Return the [x, y] coordinate for the center point of the cell that contains the specified text.  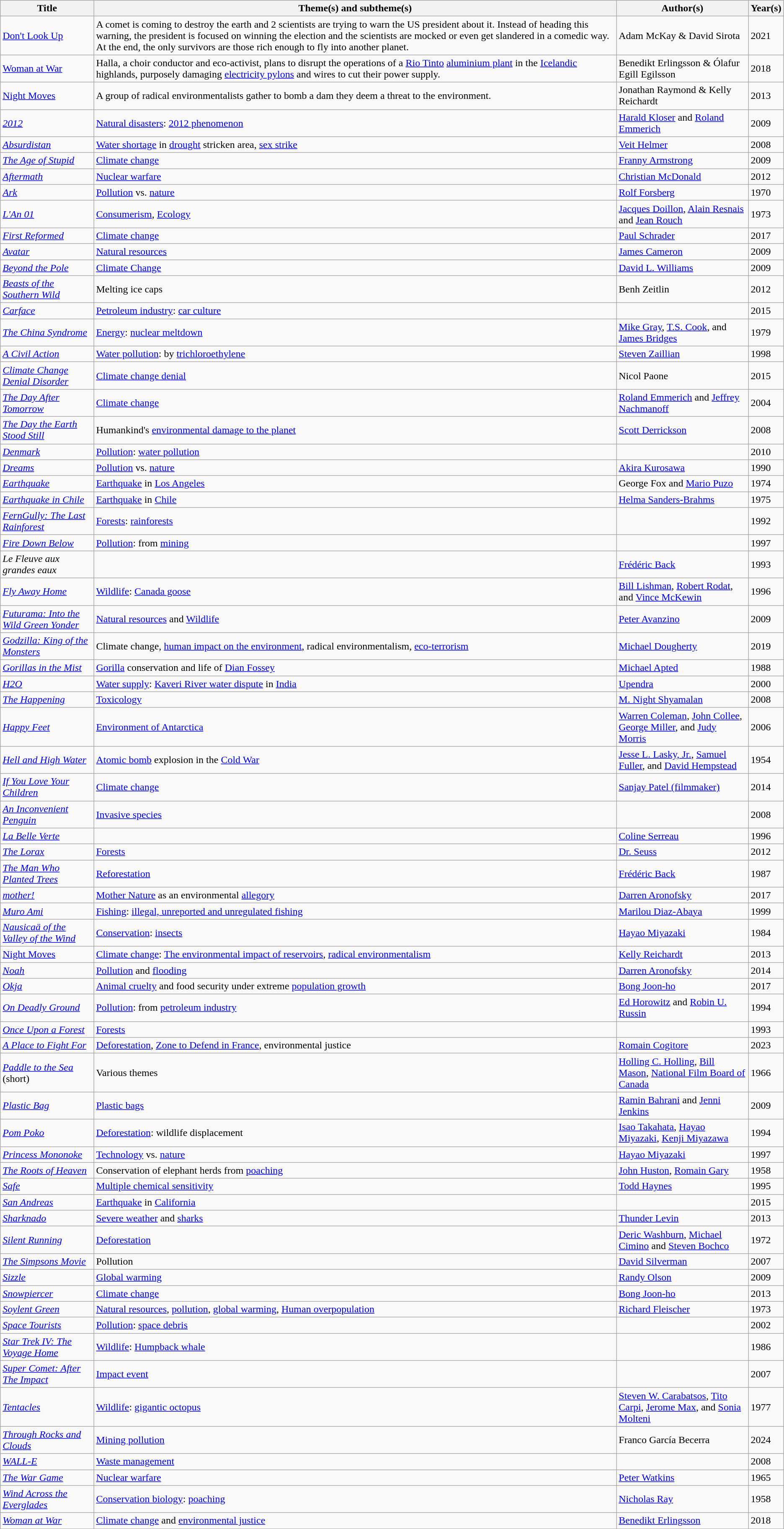
Snowpiercer [47, 1294]
Noah [47, 970]
Natural resources, pollution, global warming, Human overpopulation [355, 1309]
Super Comet: After The Impact [47, 1374]
H2O [47, 684]
2024 [766, 1440]
Benh Zeitlin [683, 289]
Dreams [47, 468]
A Place to Fight For [47, 1045]
2006 [766, 727]
Beasts of the Southern Wild [47, 289]
Climate change, human impact on the environment, radical environmentalism, eco-terrorism [355, 646]
On Deadly Ground [47, 1008]
Animal cruelty and food security under extreme population growth [355, 986]
1984 [766, 933]
Dr. Seuss [683, 852]
James Cameron [683, 251]
Denmark [47, 452]
1987 [766, 873]
Space Tourists [47, 1325]
Todd Haynes [683, 1186]
1965 [766, 1477]
Upendra [683, 684]
Rolf Forsberg [683, 192]
Don't Look Up [47, 36]
Natural disasters: 2012 phenomenon [355, 123]
Coline Serreau [683, 836]
Various themes [355, 1073]
Through Rocks and Clouds [47, 1440]
Deric Washburn, Michael Cimino and Steven Bochco [683, 1239]
Global warming [355, 1277]
WALL-E [47, 1462]
La Belle Verte [47, 836]
Conservation biology: poaching [355, 1499]
Climate change: The environmental impact of reservoirs, radical environmentalism [355, 954]
2023 [766, 1045]
2019 [766, 646]
Fire Down Below [47, 543]
George Fox and Mario Puzo [683, 484]
Consumerism, Ecology [355, 214]
The China Syndrome [47, 333]
Multiple chemical sensitivity [355, 1186]
Star Trek IV: The Voyage Home [47, 1347]
The Happening [47, 700]
Ed Horowitz and Robin U. Russin [683, 1008]
Reforestation [355, 873]
Aftermath [47, 176]
1990 [766, 468]
Scott Derrickson [683, 430]
Franny Armstrong [683, 160]
Christian McDonald [683, 176]
Peter Avanzino [683, 618]
Roland Emmerich and Jeffrey Nachmanoff [683, 403]
Mother Nature as an environmental allegory [355, 895]
The Day After Tomorrow [47, 403]
Veit Helmer [683, 145]
1995 [766, 1186]
Once Upon a Forest [47, 1030]
Benedikt Erlingsson [683, 1521]
The Simpsons Movie [47, 1261]
Pollution: space debris [355, 1325]
Invasive species [355, 815]
Fly Away Home [47, 592]
M. Night Shyamalan [683, 700]
First Reformed [47, 235]
1986 [766, 1347]
Paddle to the Sea (short) [47, 1073]
Okja [47, 986]
Steven Zaillian [683, 354]
mother! [47, 895]
The Man Who Planted Trees [47, 873]
Wind Across the Everglades [47, 1499]
Humankind's environmental damage to the planet [355, 430]
Plastic Bag [47, 1105]
Nicol Paone [683, 375]
Title [47, 8]
Hell and High Water [47, 760]
2010 [766, 452]
Pollution and flooding [355, 970]
Godzilla: King of the Monsters [47, 646]
Marilou Diaz-Abaya [683, 911]
Environment of Antarctica [355, 727]
1954 [766, 760]
Toxicology [355, 700]
Peter Watkins [683, 1477]
Nausicaä of the Valley of the Wind [47, 933]
The Age of Stupid [47, 160]
Franco García Becerra [683, 1440]
Pom Poko [47, 1133]
Akira Kurosawa [683, 468]
1966 [766, 1073]
Sharknado [47, 1218]
Waste management [355, 1462]
Jacques Doillon, Alain Resnais and Jean Rouch [683, 214]
If You Love Your Children [47, 787]
Pollution: water pollution [355, 452]
Ark [47, 192]
Severe weather and sharks [355, 1218]
Conservation: insects [355, 933]
Fishing: illegal, unreported and unregulated fishing [355, 911]
Water pollution: by trichloroethylene [355, 354]
Wildlife: Canada goose [355, 592]
Energy: nuclear meltdown [355, 333]
1972 [766, 1239]
Le Fleuve aux grandes eaux [47, 564]
Absurdistan [47, 145]
Pollution [355, 1261]
Silent Running [47, 1239]
A Civil Action [47, 354]
Jesse L. Lasky, Jr., Samuel Fuller, and David Hempstead [683, 760]
The Roots of Heaven [47, 1170]
Michael Apted [683, 668]
Helma Sanders-Brahms [683, 499]
Ramin Bahrani and Jenni Jenkins [683, 1105]
1970 [766, 192]
A group of radical environmentalists gather to bomb a dam they deem a threat to the environment. [355, 96]
Impact event [355, 1374]
1998 [766, 354]
Randy Olson [683, 1277]
John Huston, Romain Gary [683, 1170]
Mining pollution [355, 1440]
1977 [766, 1407]
Safe [47, 1186]
Technology vs. nature [355, 1154]
Gorilla conservation and life of Dian Fossey [355, 668]
Adam McKay & David Sirota [683, 36]
An Inconvenient Penguin [47, 815]
1974 [766, 484]
Petroleum industry: car culture [355, 311]
2000 [766, 684]
Gorillas in the Mist [47, 668]
Soylent Green [47, 1309]
Beyond the Pole [47, 268]
Steven W. Carabatsos, Tito Carpi, Jerome Max, and Sonia Molteni [683, 1407]
Climate Change Denial Disorder [47, 375]
Mike Gray, T.S. Cook, and James Bridges [683, 333]
Princess Mononoke [47, 1154]
Muro Ami [47, 911]
Atomic bomb explosion in the Cold War [355, 760]
Thunder Levin [683, 1218]
The War Game [47, 1477]
Holling C. Holling, Bill Mason, National Film Board of Canada [683, 1073]
Futurama: Into the Wild Green Yonder [47, 618]
Year(s) [766, 8]
Natural resources and Wildlife [355, 618]
Plastic bags [355, 1105]
Earthquake in Los Angeles [355, 484]
David L. Williams [683, 268]
David Silverman [683, 1261]
1999 [766, 911]
The Lorax [47, 852]
San Andreas [47, 1202]
Deforestation, Zone to Defend in France, environmental justice [355, 1045]
Forests: rainforests [355, 521]
Paul Schrader [683, 235]
2021 [766, 36]
Kelly Reichardt [683, 954]
L'An 01 [47, 214]
Climate change and environmental justice [355, 1521]
Water shortage in drought stricken area, sex strike [355, 145]
Author(s) [683, 8]
Happy Feet [47, 727]
Jonathan Raymond & Kelly Reichardt [683, 96]
Avatar [47, 251]
Warren Coleman, John Collee, George Miller, and Judy Morris [683, 727]
The Day the Earth Stood Still [47, 430]
Harald Kloser and Roland Emmerich [683, 123]
2004 [766, 403]
Pollution: from mining [355, 543]
Michael Dougherty [683, 646]
Climate change denial [355, 375]
Romain Cogitore [683, 1045]
Carface [47, 311]
FernGully: The Last Rainforest [47, 521]
1975 [766, 499]
Natural resources [355, 251]
1988 [766, 668]
Sanjay Patel (filmmaker) [683, 787]
Wildlife: Humpback whale [355, 1347]
Earthquake [47, 484]
Water supply: Kaveri River water dispute in India [355, 684]
Richard Fleischer [683, 1309]
Deforestation [355, 1239]
Wildlife: gigantic octopus [355, 1407]
Conservation of elephant herds from poaching [355, 1170]
Benedikt Erlingsson & Ólafur Egill Egilsson [683, 69]
1992 [766, 521]
Melting ice caps [355, 289]
Isao Takahata, Hayao Miyazaki, Kenji Miyazawa [683, 1133]
Tentacles [47, 1407]
Deforestation: wildlife displacement [355, 1133]
Sizzle [47, 1277]
Climate Change [355, 268]
1979 [766, 333]
Earthquake in California [355, 1202]
Pollution: from petroleum industry [355, 1008]
Bill Lishman, Robert Rodat, and Vince McKewin [683, 592]
Theme(s) and subtheme(s) [355, 8]
2002 [766, 1325]
Nicholas Ray [683, 1499]
